Return (x, y) of the center of cell containing provided text 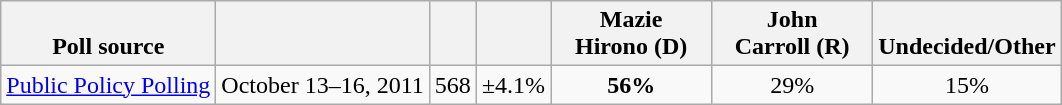
Public Policy Polling (108, 85)
Undecided/Other (967, 34)
568 (452, 85)
15% (967, 85)
JohnCarroll (R) (792, 34)
±4.1% (513, 85)
Poll source (108, 34)
56% (632, 85)
MazieHirono (D) (632, 34)
October 13–16, 2011 (322, 85)
29% (792, 85)
